Provide the (X, Y) coordinate of the cell's center where the given text is located.  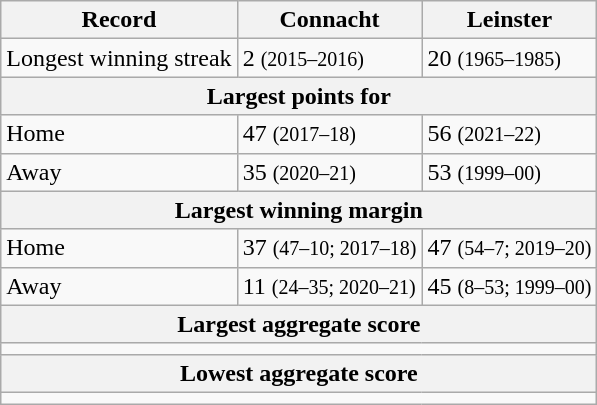
Record (119, 20)
Connacht (330, 20)
Longest winning streak (119, 58)
2 (2015–2016) (330, 58)
11 (24–35; 2020–21) (330, 286)
35 (2020–21) (330, 172)
Largest winning margin (299, 210)
Leinster (510, 20)
47 (2017–18) (330, 134)
Lowest aggregate score (299, 373)
56 (2021–22) (510, 134)
37 (47–10; 2017–18) (330, 248)
20 (1965–1985) (510, 58)
53 (1999–00) (510, 172)
45 (8–53; 1999–00) (510, 286)
47 (54–7; 2019–20) (510, 248)
Largest aggregate score (299, 324)
Largest points for (299, 96)
